Extract the [x, y] coordinate from the center of the cell holding the provided text.  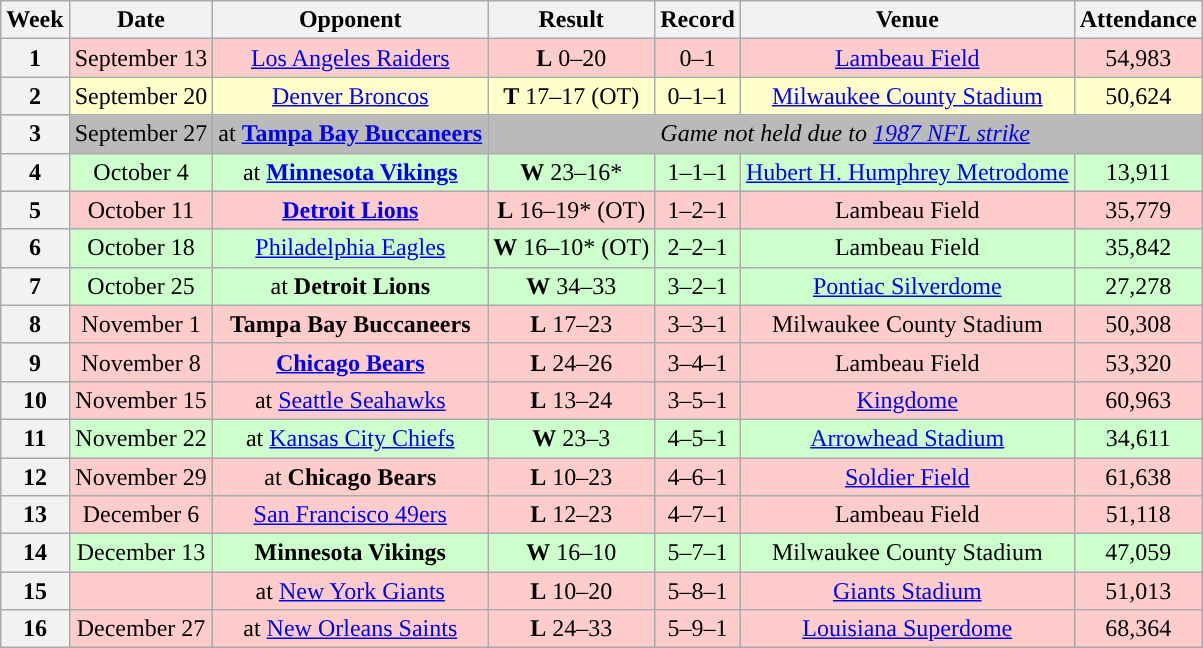
Philadelphia Eagles [350, 248]
13,911 [1138, 172]
Tampa Bay Buccaneers [350, 324]
W 23–3 [572, 438]
34,611 [1138, 438]
November 29 [141, 477]
Kingdome [907, 400]
4–6–1 [698, 477]
Pontiac Silverdome [907, 286]
Record [698, 20]
14 [35, 553]
October 18 [141, 248]
Louisiana Superdome [907, 629]
Minnesota Vikings [350, 553]
61,638 [1138, 477]
16 [35, 629]
27,278 [1138, 286]
L 24–26 [572, 362]
at New York Giants [350, 591]
2–2–1 [698, 248]
Detroit Lions [350, 210]
11 [35, 438]
December 6 [141, 515]
51,118 [1138, 515]
5–7–1 [698, 553]
35,779 [1138, 210]
December 13 [141, 553]
W 16–10 [572, 553]
Game not held due to 1987 NFL strike [846, 134]
at Chicago Bears [350, 477]
3–2–1 [698, 286]
15 [35, 591]
L 24–33 [572, 629]
53,320 [1138, 362]
December 27 [141, 629]
November 8 [141, 362]
Arrowhead Stadium [907, 438]
September 20 [141, 96]
50,308 [1138, 324]
W 16–10* (OT) [572, 248]
Date [141, 20]
Giants Stadium [907, 591]
Week [35, 20]
54,983 [1138, 58]
2 [35, 96]
W 34–33 [572, 286]
October 4 [141, 172]
Hubert H. Humphrey Metrodome [907, 172]
L 16–19* (OT) [572, 210]
1–2–1 [698, 210]
12 [35, 477]
W 23–16* [572, 172]
L 0–20 [572, 58]
at Detroit Lions [350, 286]
L 12–23 [572, 515]
1–1–1 [698, 172]
September 27 [141, 134]
5–8–1 [698, 591]
6 [35, 248]
0–1–1 [698, 96]
4–5–1 [698, 438]
68,364 [1138, 629]
October 25 [141, 286]
4 [35, 172]
10 [35, 400]
October 11 [141, 210]
November 15 [141, 400]
at New Orleans Saints [350, 629]
0–1 [698, 58]
Result [572, 20]
L 13–24 [572, 400]
5 [35, 210]
7 [35, 286]
8 [35, 324]
Soldier Field [907, 477]
35,842 [1138, 248]
9 [35, 362]
L 10–23 [572, 477]
3–5–1 [698, 400]
San Francisco 49ers [350, 515]
at Tampa Bay Buccaneers [350, 134]
Chicago Bears [350, 362]
Opponent [350, 20]
Los Angeles Raiders [350, 58]
1 [35, 58]
60,963 [1138, 400]
3–3–1 [698, 324]
13 [35, 515]
51,013 [1138, 591]
50,624 [1138, 96]
at Seattle Seahawks [350, 400]
T 17–17 (OT) [572, 96]
at Kansas City Chiefs [350, 438]
L 17–23 [572, 324]
September 13 [141, 58]
L 10–20 [572, 591]
Attendance [1138, 20]
Venue [907, 20]
3–4–1 [698, 362]
47,059 [1138, 553]
Denver Broncos [350, 96]
5–9–1 [698, 629]
4–7–1 [698, 515]
November 1 [141, 324]
at Minnesota Vikings [350, 172]
3 [35, 134]
November 22 [141, 438]
